Pinpoint the cell where the given text exists, returning its [x, y] midpoint coordinate. 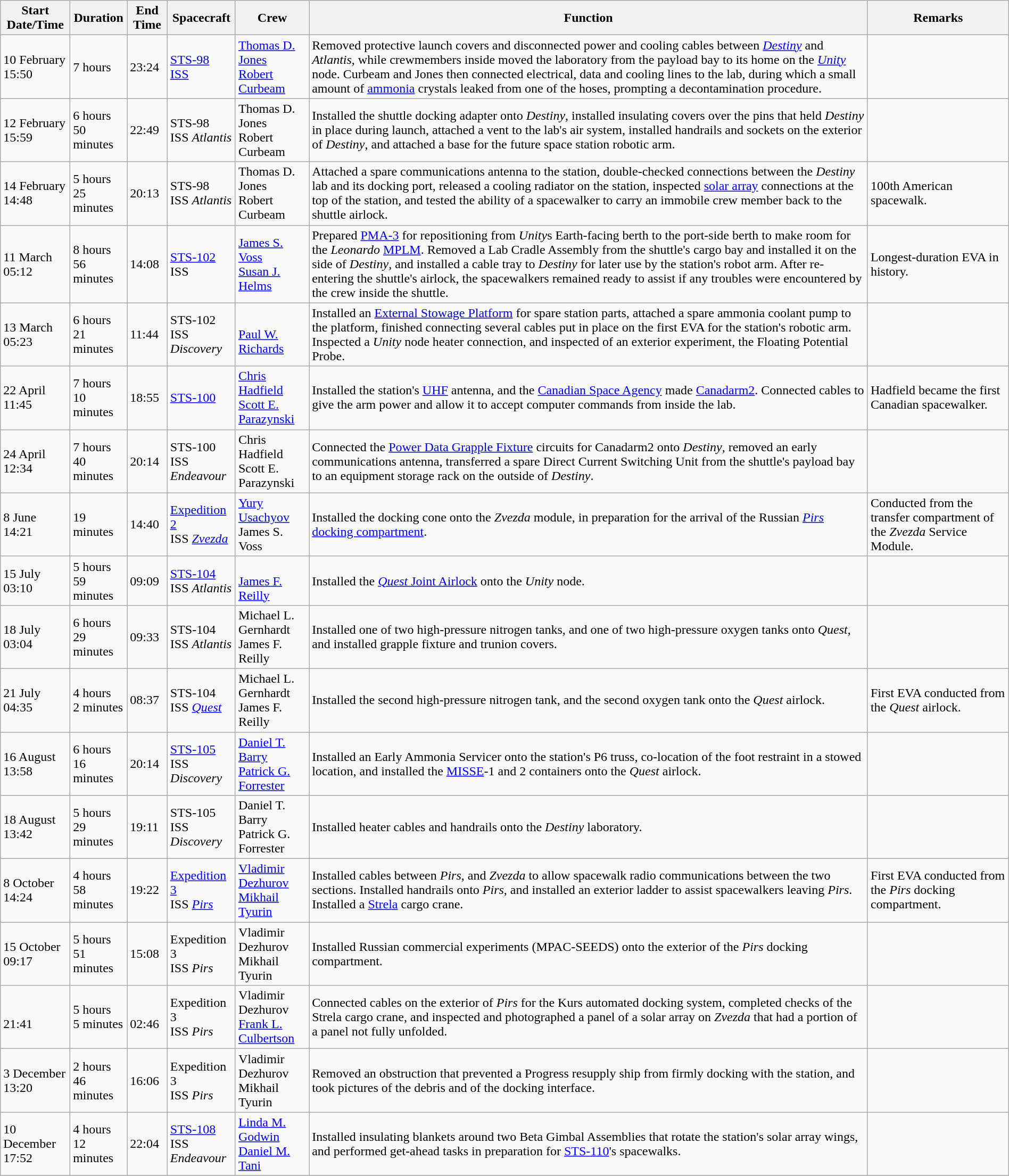
Yury UsachyovJames S. Voss [272, 525]
09:09 [147, 581]
100th American spacewalk. [938, 194]
13 March05:23 [35, 334]
21:41 [35, 1017]
Installed heater cables and handrails onto the Destiny laboratory. [589, 827]
Longest-duration EVA in history. [938, 264]
STS-100 [201, 398]
STS-104ISS Quest [201, 700]
James S. VossSusan J. Helms [272, 264]
18 August13:42 [35, 827]
7 hours10 minutes [99, 398]
11 March05:12 [35, 264]
5 hours29 minutes [99, 827]
8 October14:24 [35, 891]
Function [589, 18]
10 February15:50 [35, 67]
10 December17:52 [35, 1144]
16:06 [147, 1080]
5 hours25 minutes [99, 194]
Spacecraft [201, 18]
16 August13:58 [35, 764]
11:44 [147, 334]
End Time [147, 18]
8 June14:21 [35, 525]
14:40 [147, 525]
15:08 [147, 954]
5 hours51 minutes [99, 954]
Installed the second high-pressure nitrogen tank, and the second oxygen tank onto the Quest airlock. [589, 700]
14 February14:48 [35, 194]
6 hours50 minutes [99, 130]
Conducted from the transfer compartment of the Zvezda Service Module. [938, 525]
Expedition 2ISS Zvezda [201, 525]
14:08 [147, 264]
Duration [99, 18]
STS-108ISS Endeavour [201, 1144]
Paul W. Richards [272, 334]
Installed the Quest Joint Airlock onto the Unity node. [589, 581]
6 hours29 minutes [99, 636]
6 hours16 minutes [99, 764]
Hadfield became the first Canadian spacewalker. [938, 398]
STS-102ISS [201, 264]
4 hours12 minutes [99, 1144]
18:55 [147, 398]
19:22 [147, 891]
22 April11:45 [35, 398]
Linda M. GodwinDaniel M. Tani [272, 1144]
20:13 [147, 194]
23:24 [147, 67]
Start Date/Time [35, 18]
First EVA conducted from the Quest airlock. [938, 700]
21 July04:35 [35, 700]
James F. Reilly [272, 581]
STS-100ISS Endeavour [201, 461]
4 hours2 minutes [99, 700]
08:37 [147, 700]
7 hours [99, 67]
6 hours21 minutes [99, 334]
12 February15:59 [35, 130]
Installed the docking cone onto the Zvezda module, in preparation for the arrival of the Russian Pirs docking compartment. [589, 525]
3 December13:20 [35, 1080]
24 April12:34 [35, 461]
2 hours46 minutes [99, 1080]
STS-98ISS [201, 67]
09:33 [147, 636]
Remarks [938, 18]
22:49 [147, 130]
4 hours58 minutes [99, 891]
18 July03:04 [35, 636]
5 hours5 minutes [99, 1017]
15 July03:10 [35, 581]
5 hours59 minutes [99, 581]
19:11 [147, 827]
02:46 [147, 1017]
Crew [272, 18]
19 minutes [99, 525]
15 October09:17 [35, 954]
Installed Russian commercial experiments (MPAC-SEEDS) onto the exterior of the Pirs docking compartment. [589, 954]
STS-102ISS Discovery [201, 334]
8 hours56 minutes [99, 264]
Vladimir DezhurovFrank L. Culbertson [272, 1017]
7 hours40 minutes [99, 461]
First EVA conducted from the Pirs docking compartment. [938, 891]
22:04 [147, 1144]
